Capture the cell that displays the provided text and extract its (X, Y) central coordinate. 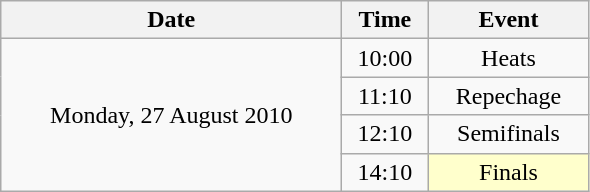
Event (508, 20)
Monday, 27 August 2010 (172, 115)
Date (172, 20)
11:10 (385, 96)
10:00 (385, 58)
Repechage (508, 96)
Finals (508, 172)
Heats (508, 58)
14:10 (385, 172)
Semifinals (508, 134)
12:10 (385, 134)
Time (385, 20)
